Pinpoint the cell where the given text exists, returning its (x, y) midpoint coordinate. 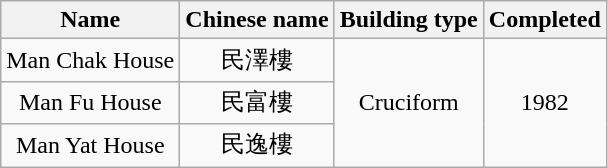
Man Chak House (90, 60)
Man Fu House (90, 102)
Cruciform (408, 103)
Man Yat House (90, 146)
民澤樓 (257, 60)
民逸樓 (257, 146)
Building type (408, 20)
民富樓 (257, 102)
Completed (544, 20)
Name (90, 20)
1982 (544, 103)
Chinese name (257, 20)
